For the text-containing cell, return its midpoint in (X, Y) coordinate format. 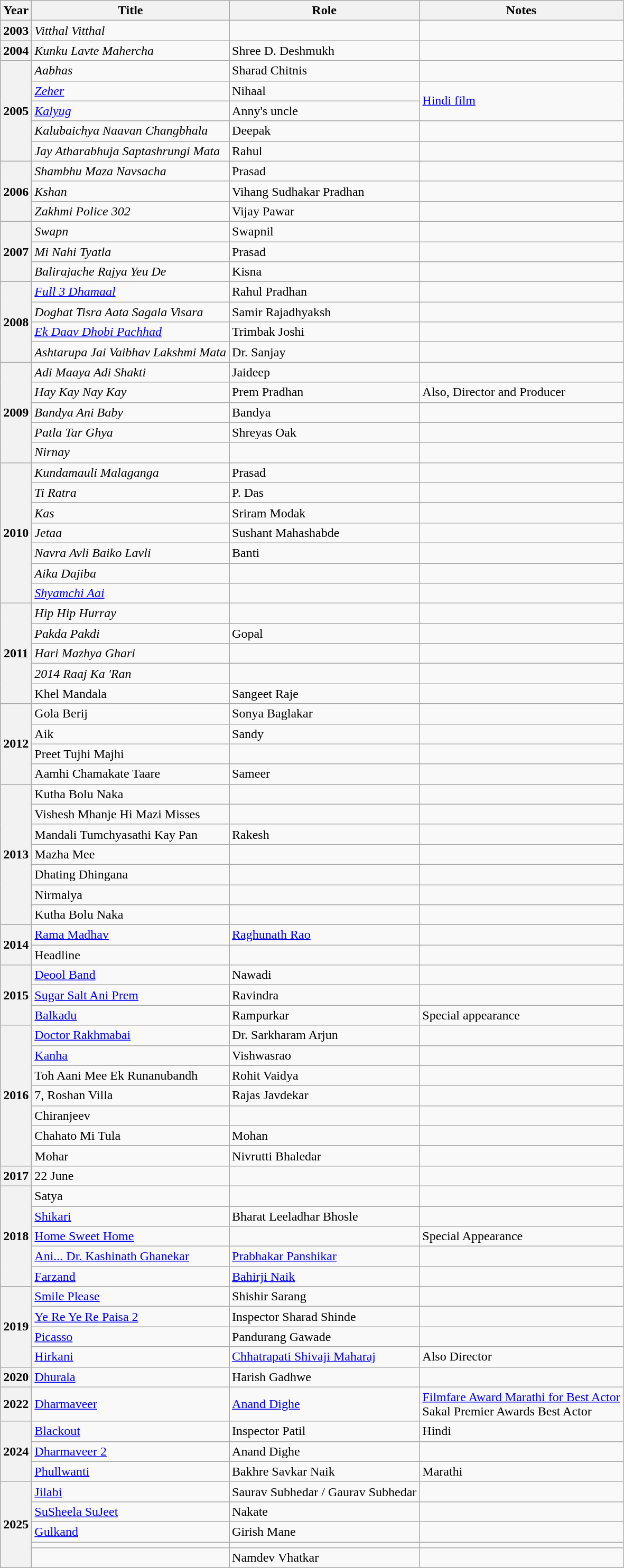
Anny's uncle (324, 111)
Sandy (324, 734)
Sangeet Raje (324, 694)
Nihaal (324, 91)
2024 (16, 1451)
Vihang Sudhakar Pradhan (324, 191)
Deool Band (131, 975)
Filmfare Award Marathi for Best ActorSakal Premier Awards Best Actor (521, 1404)
Jilabi (131, 1491)
2005 (16, 111)
Girish Mane (324, 1532)
Ravindra (324, 995)
Bharat Leeladhar Bhosle (324, 1216)
Sharad Chitnis (324, 71)
Rampurkar (324, 1015)
Vishwasrao (324, 1055)
Kundamauli Malaganga (131, 473)
Vishesh Mhanje Hi Mazi Misses (131, 814)
Rakesh (324, 834)
Kanha (131, 1055)
Smile Please (131, 1297)
Mandali Tumchyasathi Kay Pan (131, 834)
Dr. Sanjay (324, 352)
Bandya Ani Baby (131, 412)
2017 (16, 1176)
2013 (16, 854)
Hip Hip Hurray (131, 613)
Jaideep (324, 372)
Hay Kay Nay Kay (131, 392)
Nirnay (131, 452)
Prabhakar Panshikar (324, 1257)
Toh Aani Mee Ek Runanubandh (131, 1075)
2019 (16, 1327)
Hari Mazhya Ghari (131, 654)
Dhating Dhingana (131, 874)
Namdev Vhatkar (324, 1558)
Farzand (131, 1277)
Ashtarupa Jai Vaibhav Lakshmi Mata (131, 352)
Zakhmi Police 302 (131, 211)
2015 (16, 995)
2010 (16, 533)
Swapn (131, 231)
Mohar (131, 1156)
2025 (16, 1525)
Special appearance (521, 1015)
Kas (131, 513)
Rama Madhav (131, 935)
Prem Pradhan (324, 392)
Aabhas (131, 71)
Mohan (324, 1136)
Shambhu Maza Navsacha (131, 171)
Balkadu (131, 1015)
Samir Rajadhyaksh (324, 312)
Phullwanti (131, 1471)
Chhatrapati Shivaji Maharaj (324, 1357)
Satya (131, 1196)
Hindi (521, 1431)
Kalyug (131, 111)
Also Director (521, 1357)
Bandya (324, 412)
Year (16, 11)
Deepak (324, 131)
2008 (16, 322)
Ye Re Ye Re Paisa 2 (131, 1317)
Vijay Pawar (324, 211)
Title (131, 11)
2016 (16, 1095)
P. Das (324, 493)
2011 (16, 654)
Swapnil (324, 231)
Ti Ratra (131, 493)
Patla Tar Ghya (131, 432)
Adi Maaya Adi Shakti (131, 372)
Rohit Vaidya (324, 1075)
Dharmaveer 2 (131, 1451)
Dr. Sarkharam Arjun (324, 1035)
Vitthal Vitthal (131, 31)
Dhurala (131, 1377)
Shikari (131, 1216)
Nivrutti Bhaledar (324, 1156)
Khel Mandala (131, 694)
22 June (131, 1176)
SuSheela SuJeet (131, 1512)
2009 (16, 412)
Sushant Mahashabde (324, 533)
Aik (131, 734)
Doctor Rakhmabai (131, 1035)
2003 (16, 31)
Shree D. Deshmukh (324, 51)
Dharmaveer (131, 1404)
Also, Director and Producer (521, 392)
2014 Raaj Ka 'Ran (131, 674)
Inspector Patil (324, 1431)
Doghat Tisra Aata Sagala Visara (131, 312)
Trimbak Joshi (324, 332)
Navra Avli Baiko Lavli (131, 553)
Role (324, 11)
Sriram Modak (324, 513)
Hindi film (521, 101)
Blackout (131, 1431)
Nirmalya (131, 895)
Headline (131, 955)
Ek Daav Dhobi Pachhad (131, 332)
2022 (16, 1404)
2014 (16, 945)
2004 (16, 51)
Bahirji Naik (324, 1277)
Preet Tujhi Majhi (131, 754)
Kisna (324, 272)
2018 (16, 1236)
Jay Atharabhuja Saptashrungi Mata (131, 151)
Gopal (324, 634)
Home Sweet Home (131, 1236)
Shreyas Oak (324, 432)
Hirkani (131, 1357)
Sameer (324, 774)
Sugar Salt Ani Prem (131, 995)
Gola Berij (131, 714)
Kunku Lavte Mahercha (131, 51)
Bakhre Savkar Naik (324, 1471)
Full 3 Dhamaal (131, 292)
Raghunath Rao (324, 935)
Nakate (324, 1512)
Jetaa (131, 533)
Shyamchi Aai (131, 593)
Balirajache Rajya Yeu De (131, 272)
Ani... Dr. Kashinath Ghanekar (131, 1257)
Aika Dajiba (131, 573)
Kalubaichya Naavan Changbhala (131, 131)
Pandurang Gawade (324, 1337)
Rahul (324, 151)
Harish Gadhwe (324, 1377)
7, Roshan Villa (131, 1095)
Notes (521, 11)
Banti (324, 553)
Chahato Mi Tula (131, 1136)
Rajas Javdekar (324, 1095)
Nawadi (324, 975)
Shishir Sarang (324, 1297)
Kshan (131, 191)
2006 (16, 191)
2007 (16, 251)
Mi Nahi Tyatla (131, 252)
Aamhi Chamakate Taare (131, 774)
2012 (16, 744)
Inspector Sharad Shinde (324, 1317)
Picasso (131, 1337)
Zeher (131, 91)
Gulkand (131, 1532)
Mazha Mee (131, 854)
Marathi (521, 1471)
Saurav Subhedar / Gaurav Subhedar (324, 1491)
Special Appearance (521, 1236)
Pakda Pakdi (131, 634)
Chiranjeev (131, 1116)
Rahul Pradhan (324, 292)
Sonya Baglakar (324, 714)
2020 (16, 1377)
